Capture the cell that displays the provided text and extract its (X, Y) central coordinate. 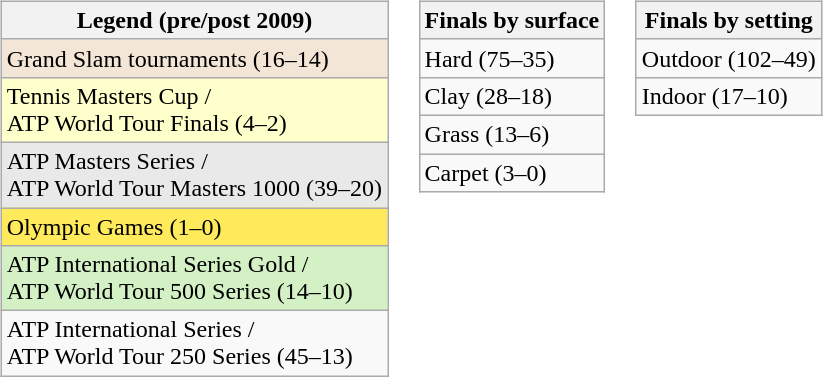
Carpet (3–0) (512, 173)
Hard (75–35) (512, 58)
ATP Masters Series / ATP World Tour Masters 1000 (39–20) (194, 174)
Clay (28–18) (512, 96)
Olympic Games (1–0) (194, 227)
Finals by surface (512, 20)
Indoor (17–10) (728, 96)
Outdoor (102–49) (728, 58)
Finals by setting (728, 20)
Legend (pre/post 2009) (194, 20)
Grass (13–6) (512, 134)
ATP International Series Gold / ATP World Tour 500 Series (14–10) (194, 278)
Grand Slam tournaments (16–14) (194, 58)
Tennis Masters Cup / ATP World Tour Finals (4–2) (194, 110)
ATP International Series / ATP World Tour 250 Series (45–13) (194, 344)
